For the text-containing cell, return its midpoint in [x, y] coordinate format. 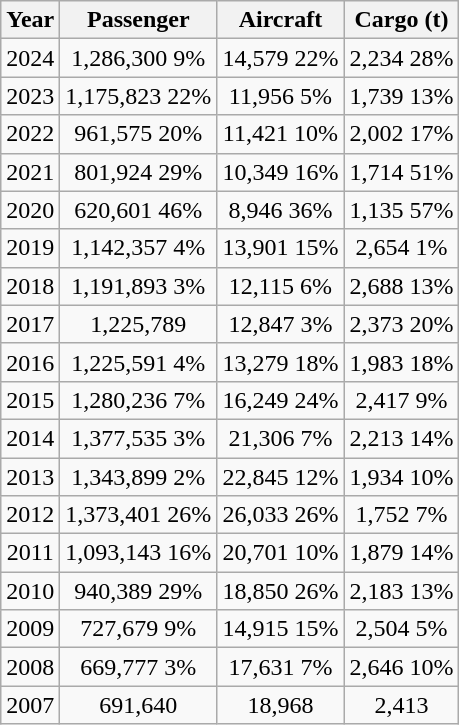
21,306 7% [280, 438]
1,280,236 7% [138, 400]
2,213 14% [402, 438]
2010 [30, 591]
14,579 22% [280, 58]
2008 [30, 667]
2,417 9% [402, 400]
1,377,535 3% [138, 438]
620,601 46% [138, 210]
691,640 [138, 705]
2023 [30, 96]
26,033 26% [280, 515]
14,915 15% [280, 629]
1,752 7% [402, 515]
2021 [30, 172]
2016 [30, 362]
2,504 5% [402, 629]
1,983 18% [402, 362]
13,901 15% [280, 248]
2018 [30, 286]
2024 [30, 58]
18,968 [280, 705]
1,286,300 9% [138, 58]
1,175,823 22% [138, 96]
2017 [30, 324]
8,946 36% [280, 210]
2,373 20% [402, 324]
2,183 13% [402, 591]
1,191,893 3% [138, 286]
1,373,401 26% [138, 515]
12,115 6% [280, 286]
2013 [30, 477]
2,654 1% [402, 248]
20,701 10% [280, 553]
Cargo (t) [402, 20]
16,249 24% [280, 400]
2015 [30, 400]
17,631 7% [280, 667]
2009 [30, 629]
1,739 13% [402, 96]
1,879 14% [402, 553]
801,924 29% [138, 172]
2011 [30, 553]
2,234 28% [402, 58]
2,002 17% [402, 134]
961,575 20% [138, 134]
1,135 57% [402, 210]
727,679 9% [138, 629]
2022 [30, 134]
1,225,591 4% [138, 362]
10,349 16% [280, 172]
2,688 13% [402, 286]
22,845 12% [280, 477]
1,714 51% [402, 172]
11,421 10% [280, 134]
12,847 3% [280, 324]
2020 [30, 210]
1,225,789 [138, 324]
669,777 3% [138, 667]
2014 [30, 438]
Passenger [138, 20]
2,646 10% [402, 667]
1,093,143 16% [138, 553]
1,934 10% [402, 477]
2007 [30, 705]
2019 [30, 248]
940,389 29% [138, 591]
2,413 [402, 705]
1,343,899 2% [138, 477]
Year [30, 20]
Aircraft [280, 20]
18,850 26% [280, 591]
11,956 5% [280, 96]
2012 [30, 515]
1,142,357 4% [138, 248]
13,279 18% [280, 362]
